Output the [X, Y] coordinate of the center of the cell containing the given text.  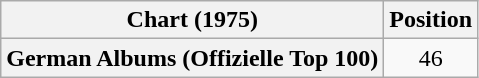
Position [431, 20]
46 [431, 58]
German Albums (Offizielle Top 100) [192, 58]
Chart (1975) [192, 20]
